Return (x, y) of the center of cell containing provided text 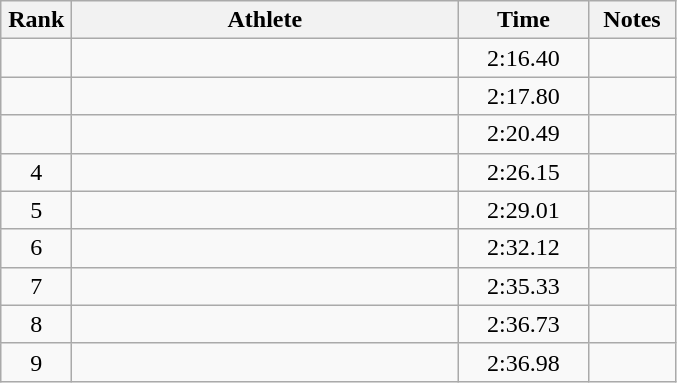
4 (36, 172)
Time (524, 20)
Notes (632, 20)
Rank (36, 20)
2:35.33 (524, 286)
2:26.15 (524, 172)
2:36.98 (524, 362)
2:32.12 (524, 248)
9 (36, 362)
2:16.40 (524, 58)
6 (36, 248)
2:36.73 (524, 324)
2:20.49 (524, 134)
2:29.01 (524, 210)
8 (36, 324)
7 (36, 286)
5 (36, 210)
Athlete (265, 20)
2:17.80 (524, 96)
